Return (x, y) of the center of cell containing provided text 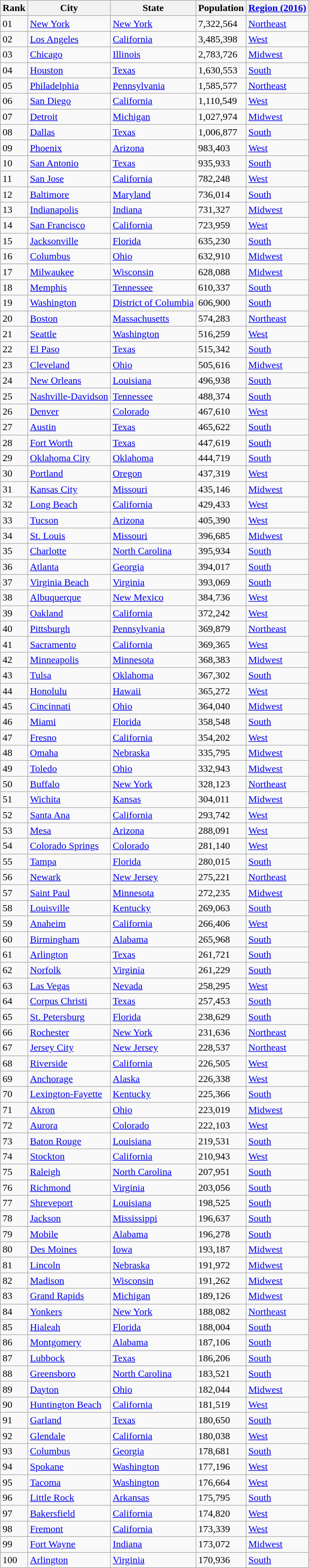
Jersey City (69, 1048)
2,783,726 (221, 55)
177,196 (221, 1467)
82 (14, 1281)
01 (14, 24)
37 (14, 582)
Omaha (69, 753)
Montgomery (69, 1343)
83 (14, 1296)
97 (14, 1513)
Dayton (69, 1389)
09 (14, 148)
San Diego (69, 101)
Arkansas (153, 1498)
Sacramento (69, 644)
53 (14, 830)
03 (14, 55)
Stockton (69, 1156)
62 (14, 970)
1,630,553 (221, 70)
Jackson (69, 1219)
Baltimore (69, 194)
188,004 (221, 1327)
69 (14, 1079)
Austin (69, 427)
63 (14, 986)
Santa Ana (69, 815)
782,248 (221, 179)
Little Rock (69, 1498)
12 (14, 194)
189,126 (221, 1296)
Cincinnati (69, 707)
Mobile (69, 1234)
180,038 (221, 1435)
Louisville (69, 908)
State (153, 8)
437,319 (221, 474)
Population (221, 8)
Dallas (69, 132)
22 (14, 349)
983,403 (221, 148)
516,259 (221, 334)
36 (14, 567)
628,088 (221, 272)
02 (14, 39)
80 (14, 1250)
Rank (14, 8)
Region (2016) (277, 8)
Fort Wayne (69, 1544)
731,327 (221, 210)
191,262 (221, 1281)
64 (14, 1001)
223,019 (221, 1110)
10 (14, 163)
Anchorage (69, 1079)
40 (14, 629)
231,636 (221, 1032)
13 (14, 210)
Miami (69, 722)
394,017 (221, 567)
Mississippi (153, 1219)
Minneapolis (69, 660)
94 (14, 1467)
Long Beach (69, 505)
Oklahoma City (69, 458)
Richmond (69, 1188)
Tulsa (69, 675)
86 (14, 1343)
Cleveland (69, 365)
Lexington-Fayette (69, 1094)
Anaheim (69, 923)
207,951 (221, 1172)
52 (14, 815)
Des Moines (69, 1250)
Nevada (153, 986)
93 (14, 1451)
76 (14, 1188)
Kansas City (69, 489)
Oregon (153, 474)
61 (14, 955)
Denver (69, 411)
257,453 (221, 1001)
Norfolk (69, 970)
304,011 (221, 799)
19 (14, 303)
39 (14, 613)
Maryland (153, 194)
515,342 (221, 349)
1,006,877 (221, 132)
67 (14, 1048)
Madison (69, 1281)
99 (14, 1544)
Fremont (69, 1529)
Houston (69, 70)
Charlotte (69, 551)
San Francisco (69, 225)
222,103 (221, 1125)
El Paso (69, 349)
16 (14, 256)
Iowa (153, 1250)
14 (14, 225)
Fort Worth (69, 442)
St. Louis (69, 536)
281,140 (221, 846)
44 (14, 691)
176,664 (221, 1482)
635,230 (221, 241)
30 (14, 474)
Yonkers (69, 1312)
18 (14, 287)
72 (14, 1125)
191,972 (221, 1265)
15 (14, 241)
07 (14, 117)
275,221 (221, 877)
Tucson (69, 520)
465,622 (221, 427)
38 (14, 598)
41 (14, 644)
89 (14, 1389)
32 (14, 505)
11 (14, 179)
81 (14, 1265)
City (69, 8)
Alaska (153, 1079)
Greensboro (69, 1374)
Nashville-Davidson (69, 396)
Memphis (69, 287)
265,968 (221, 939)
96 (14, 1498)
08 (14, 132)
467,610 (221, 411)
384,736 (221, 598)
367,302 (221, 675)
488,374 (221, 396)
Wichita (69, 799)
70 (14, 1094)
Phoenix (69, 148)
Albuquerque (69, 598)
Kansas (153, 799)
Saint Paul (69, 892)
266,406 (221, 923)
Akron (69, 1110)
261,721 (221, 955)
90 (14, 1405)
56 (14, 877)
Mesa (69, 830)
60 (14, 939)
100 (14, 1560)
Rochester (69, 1032)
Raleigh (69, 1172)
21 (14, 334)
Fresno (69, 738)
47 (14, 738)
238,629 (221, 1017)
85 (14, 1327)
92 (14, 1435)
505,616 (221, 365)
New Mexico (153, 598)
Grand Rapids (69, 1296)
98 (14, 1529)
77 (14, 1203)
73 (14, 1141)
368,383 (221, 660)
20 (14, 318)
Tacoma (69, 1482)
435,146 (221, 489)
Pittsburgh (69, 629)
Toledo (69, 769)
328,123 (221, 784)
Baton Rouge (69, 1141)
196,278 (221, 1234)
332,943 (221, 769)
447,619 (221, 442)
17 (14, 272)
54 (14, 846)
288,091 (221, 830)
Virginia Beach (69, 582)
Tampa (69, 861)
46 (14, 722)
51 (14, 799)
Milwaukee (69, 272)
188,082 (221, 1312)
48 (14, 753)
Huntington Beach (69, 1405)
New Orleans (69, 380)
Corpus Christi (69, 1001)
Philadelphia (69, 86)
Bakersfield (69, 1513)
34 (14, 536)
606,900 (221, 303)
372,242 (221, 613)
226,505 (221, 1063)
33 (14, 520)
196,637 (221, 1219)
723,959 (221, 225)
29 (14, 458)
Illinois (153, 55)
178,681 (221, 1451)
261,229 (221, 970)
396,685 (221, 536)
444,719 (221, 458)
District of Columbia (153, 303)
55 (14, 861)
7,322,564 (221, 24)
24 (14, 380)
Hialeah (69, 1327)
Riverside (69, 1063)
Oakland (69, 613)
79 (14, 1234)
49 (14, 769)
58 (14, 908)
1,110,549 (221, 101)
736,014 (221, 194)
175,795 (221, 1498)
04 (14, 70)
Portland (69, 474)
174,820 (221, 1513)
354,202 (221, 738)
269,063 (221, 908)
632,910 (221, 256)
84 (14, 1312)
210,943 (221, 1156)
Las Vegas (69, 986)
25 (14, 396)
405,390 (221, 520)
59 (14, 923)
Spokane (69, 1467)
Seattle (69, 334)
74 (14, 1156)
Hawaii (153, 691)
181,519 (221, 1405)
225,366 (221, 1094)
66 (14, 1032)
45 (14, 707)
Colorado Springs (69, 846)
71 (14, 1110)
Detroit (69, 117)
1,027,974 (221, 117)
42 (14, 660)
Massachusetts (153, 318)
43 (14, 675)
Chicago (69, 55)
335,795 (221, 753)
1,585,577 (221, 86)
88 (14, 1374)
65 (14, 1017)
Honolulu (69, 691)
258,295 (221, 986)
203,056 (221, 1188)
180,650 (221, 1420)
173,339 (221, 1529)
Glendale (69, 1435)
429,433 (221, 505)
Aurora (69, 1125)
395,934 (221, 551)
369,879 (221, 629)
Lincoln (69, 1265)
173,072 (221, 1544)
193,187 (221, 1250)
393,069 (221, 582)
280,015 (221, 861)
186,206 (221, 1358)
95 (14, 1482)
75 (14, 1172)
293,742 (221, 815)
496,938 (221, 380)
574,283 (221, 318)
364,040 (221, 707)
365,272 (221, 691)
50 (14, 784)
Atlanta (69, 567)
35 (14, 551)
23 (14, 365)
Shreveport (69, 1203)
68 (14, 1063)
935,933 (221, 163)
87 (14, 1358)
St. Petersburg (69, 1017)
170,936 (221, 1560)
198,525 (221, 1203)
05 (14, 86)
272,235 (221, 892)
219,531 (221, 1141)
Birmingham (69, 939)
226,338 (221, 1079)
27 (14, 427)
358,548 (221, 722)
610,337 (221, 287)
Lubbock (69, 1358)
26 (14, 411)
57 (14, 892)
Los Angeles (69, 39)
187,106 (221, 1343)
91 (14, 1420)
San Jose (69, 179)
182,044 (221, 1389)
San Antonio (69, 163)
Boston (69, 318)
Jacksonville (69, 241)
Indianapolis (69, 210)
369,365 (221, 644)
06 (14, 101)
183,521 (221, 1374)
228,537 (221, 1048)
31 (14, 489)
Garland (69, 1420)
Buffalo (69, 784)
78 (14, 1219)
Newark (69, 877)
3,485,398 (221, 39)
28 (14, 442)
